For the text-containing cell, return its midpoint in (X, Y) coordinate format. 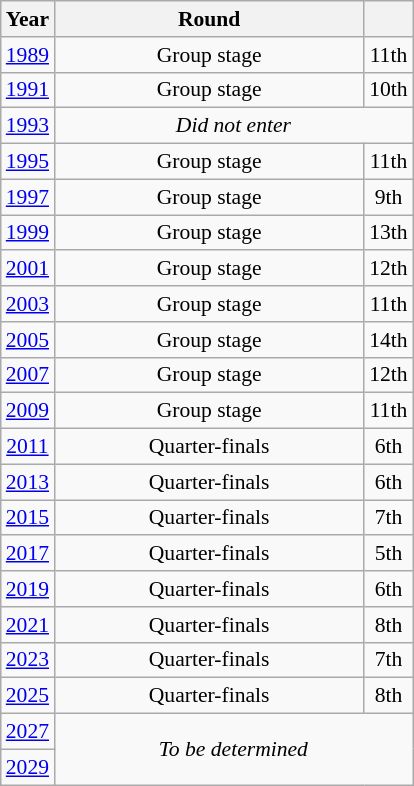
2029 (28, 767)
9th (388, 197)
Round (209, 19)
1999 (28, 233)
2011 (28, 447)
1989 (28, 55)
Did not enter (234, 126)
2023 (28, 660)
To be determined (234, 750)
2019 (28, 589)
2007 (28, 375)
2025 (28, 696)
1995 (28, 162)
14th (388, 340)
2003 (28, 304)
5th (388, 554)
13th (388, 233)
2013 (28, 482)
2001 (28, 269)
2009 (28, 411)
1991 (28, 90)
2015 (28, 518)
Year (28, 19)
1993 (28, 126)
1997 (28, 197)
2017 (28, 554)
2021 (28, 625)
10th (388, 90)
2027 (28, 732)
2005 (28, 340)
